Capture the cell that displays the provided text and extract its [x, y] central coordinate. 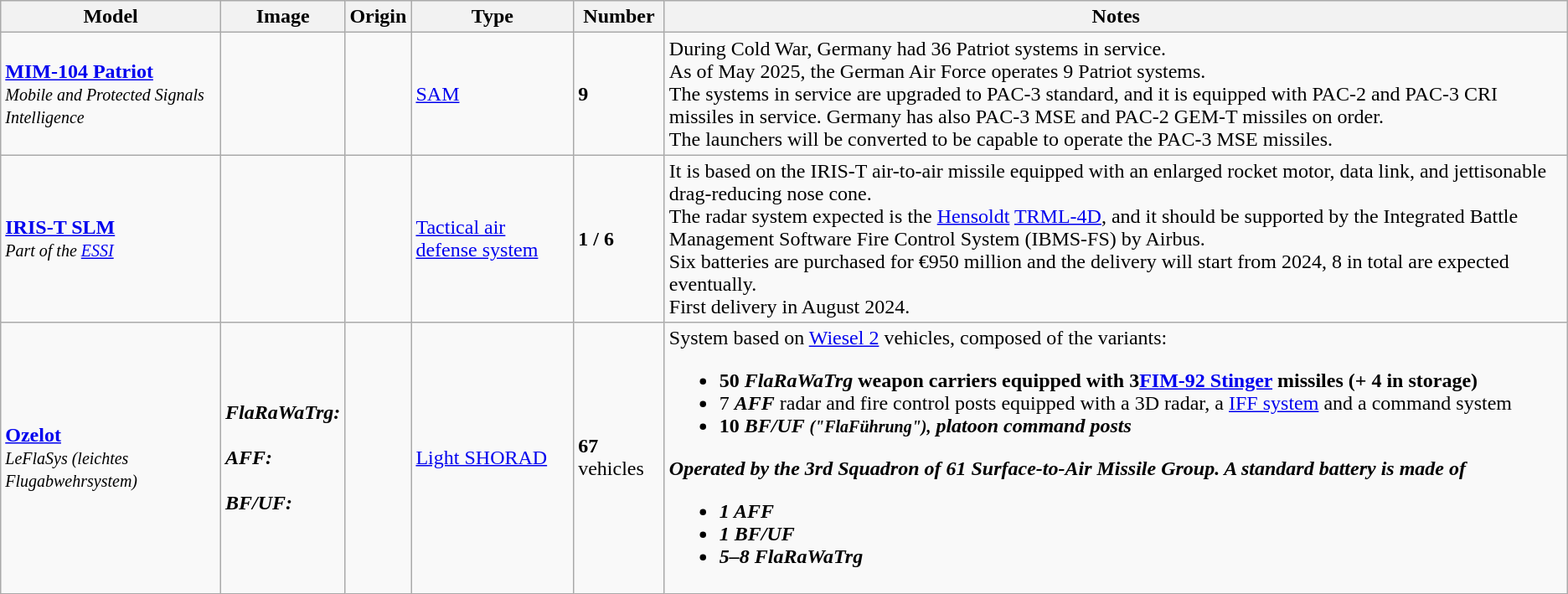
SAM [493, 94]
OzelotLeFlaSys (leichtes Flugabwehrsystem) [111, 457]
IRIS-T SLMPart of the ESSI [111, 239]
Origin [379, 17]
1 / 6 [620, 239]
9 [620, 94]
Image [282, 17]
Model [111, 17]
67 vehicles [620, 457]
FlaRaWaTrg:AFF:BF/UF: [282, 457]
Number [620, 17]
Light SHORAD [493, 457]
Tactical air defense system [493, 239]
Type [493, 17]
MIM-104 PatriotMobile and Protected Signals Intelligence [111, 94]
Notes [1116, 17]
